Output the (X, Y) coordinate of the center of the cell containing the given text.  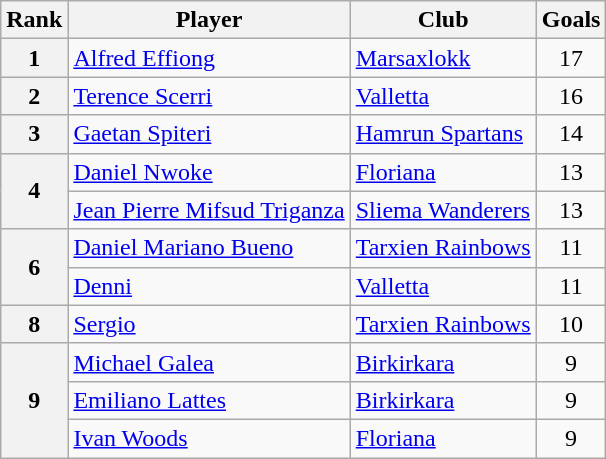
1 (34, 58)
16 (571, 96)
Player (209, 20)
4 (34, 191)
6 (34, 267)
14 (571, 134)
Club (443, 20)
Sergio (209, 324)
Gaetan Spiteri (209, 134)
Emiliano Lattes (209, 400)
Jean Pierre Mifsud Triganza (209, 210)
Marsaxlokk (443, 58)
Ivan Woods (209, 438)
Michael Galea (209, 362)
Goals (571, 20)
3 (34, 134)
8 (34, 324)
Daniel Mariano Bueno (209, 248)
Daniel Nwoke (209, 172)
Denni (209, 286)
Rank (34, 20)
Sliema Wanderers (443, 210)
Hamrun Spartans (443, 134)
17 (571, 58)
2 (34, 96)
Terence Scerri (209, 96)
Alfred Effiong (209, 58)
10 (571, 324)
